Provide the (x, y) coordinate of the cell's center where the given text is located.  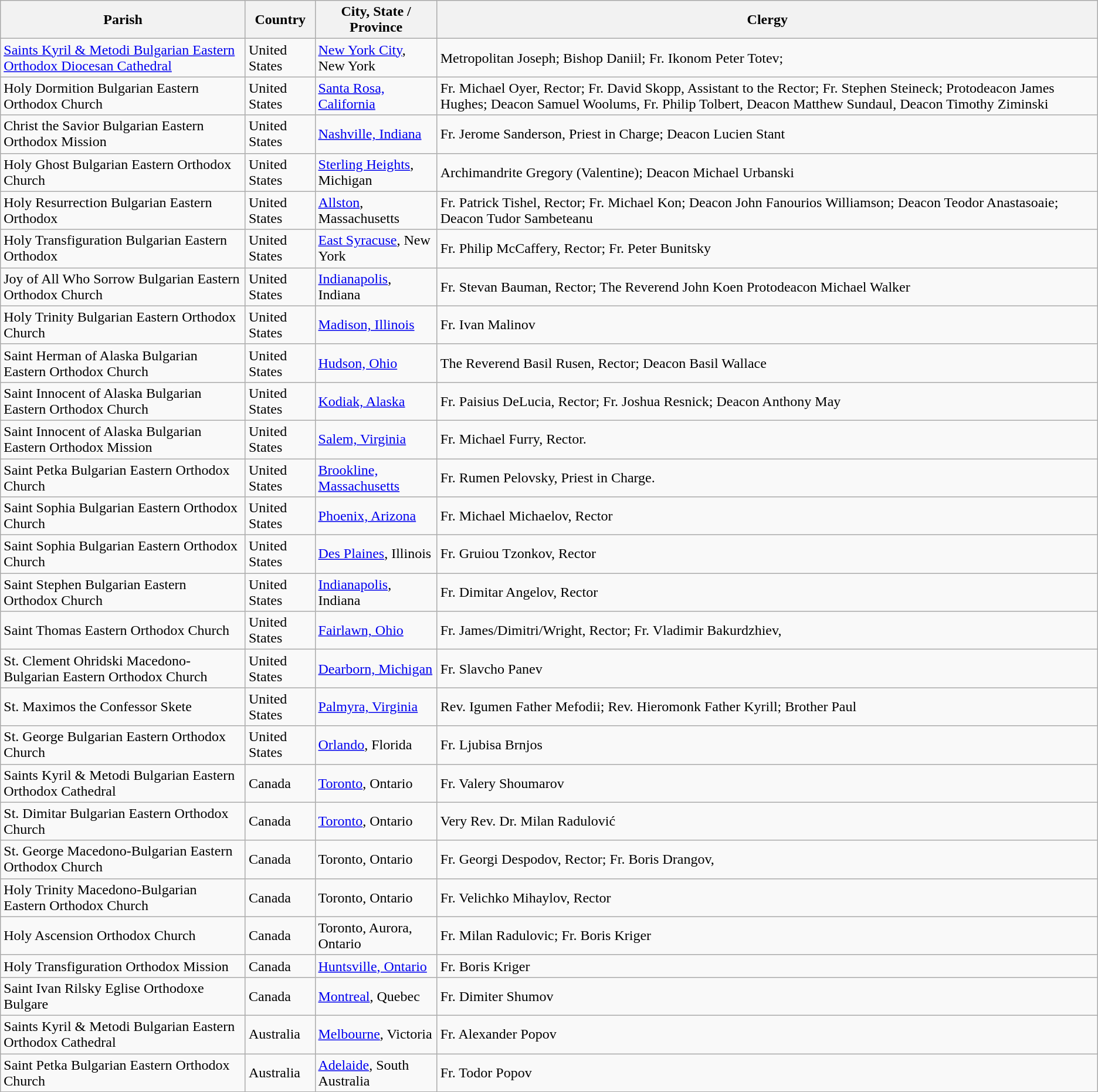
New York City, New York (376, 58)
Fr. Michael Michaelov, Rector (767, 516)
Fr. Stevan Bauman, Rector; The Reverend John Koen Protodeacon Michael Walker (767, 286)
Fr. James/Dimitri/Wright, Rector; Fr. Vladimir Bakurdzhiev, (767, 630)
Madison, Illinois (376, 325)
Joy of All Who Sorrow Bulgarian Eastern Orthodox Church (123, 286)
Rev. Igumen Father Mefodii; Rev. Hieromonk Father Kyrill; Brother Paul (767, 706)
Christ the Savior Bulgarian Eastern Orthodox Mission (123, 134)
Fr. Valery Shoumarov (767, 783)
Nashville, Indiana (376, 134)
Holy Ascension Orthodox Church (123, 935)
Fr. Jerome Sanderson, Priest in Charge; Deacon Lucien Stant (767, 134)
The Reverend Basil Rusen, Rector; Deacon Basil Wallace (767, 363)
Sterling Heights, Michigan (376, 173)
St. Maximos the Confessor Skete (123, 706)
Santa Rosa, California (376, 96)
Kodiak, Alaska (376, 401)
Fr. Michael Furry, Rector. (767, 439)
Saint Thomas Eastern Orthodox Church (123, 630)
Allston, Massachusetts (376, 210)
Saint Innocent of Alaska Bulgarian Eastern Orthodox Church (123, 401)
Fr. Velichko Mihaylov, Rector (767, 898)
Brookline, Massachusetts (376, 478)
Fr. Alexander Popov (767, 1034)
Dearborn, Michigan (376, 669)
Orlando, Florida (376, 745)
Fr. Dimitar Angelov, Rector (767, 593)
Fr. Ljubisa Brnjos (767, 745)
Holy Trinity Macedono-Bulgarian Eastern Orthodox Church (123, 898)
St. George Bulgarian Eastern Orthodox Church (123, 745)
Melbourne, Victoria (376, 1034)
Saints Kyril & Metodi Bulgarian Eastern Orthodox Diocesan Cathedral (123, 58)
Holy Transfiguration Orthodox Mission (123, 966)
Holy Ghost Bulgarian Eastern Orthodox Church (123, 173)
Des Plaines, Illinois (376, 554)
Salem, Virginia (376, 439)
Fr. Georgi Despodov, Rector; Fr. Boris Drangov, (767, 859)
Saint Innocent of Alaska Bulgarian Eastern Orthodox Mission (123, 439)
St. Clement Ohridski Macedono-Bulgarian Eastern Orthodox Church (123, 669)
Saint Stephen Bulgarian Eastern Orthodox Church (123, 593)
Country (280, 20)
St. George Macedono-Bulgarian Eastern Orthodox Church (123, 859)
Montreal, Quebec (376, 996)
Fr. Ivan Malinov (767, 325)
Adelaide, South Australia (376, 1073)
Saint Ivan Rilsky Eglise Orthodoxe Bulgare (123, 996)
Fr. Patrick Tishel, Rector; Fr. Michael Kon; Deacon John Fanourios Williamson; Deacon Teodor Anastasoaie; Deacon Tudor Sambeteanu (767, 210)
Saint Herman of Alaska Bulgarian Eastern Orthodox Church (123, 363)
Holy Trinity Bulgarian Eastern Orthodox Church (123, 325)
Holy Dormition Bulgarian Eastern Orthodox Church (123, 96)
Huntsville, Ontario (376, 966)
Parish (123, 20)
Fr. Paisius DeLucia, Rector; Fr. Joshua Resnick; Deacon Anthony May (767, 401)
Fr. Dimiter Shumov (767, 996)
Fr. Boris Kriger (767, 966)
Fr. Philip McCaffery, Rector; Fr. Peter Bunitsky (767, 249)
Hudson, Ohio (376, 363)
Fr. Slavcho Panev (767, 669)
Clergy (767, 20)
Fr. Rumen Pelovsky, Priest in Charge. (767, 478)
Metropolitan Joseph; Bishop Daniil; Fr. Ikonom Peter Totev; (767, 58)
Holy Transfiguration Bulgarian Eastern Orthodox (123, 249)
Holy Resurrection Bulgarian Eastern Orthodox (123, 210)
Palmyra, Virginia (376, 706)
Toronto, Aurora, Ontario (376, 935)
East Syracuse, New York (376, 249)
Fr. Milan Radulovic; Fr. Boris Kriger (767, 935)
Very Rev. Dr. Milan Radulović (767, 821)
Archimandrite Gregory (Valentine); Deacon Michael Urbanski (767, 173)
Fr. Gruiou Tzonkov, Rector (767, 554)
St. Dimitar Bulgarian Eastern Orthodox Church (123, 821)
Fr. Todor Popov (767, 1073)
City, State / Province (376, 20)
Fairlawn, Ohio (376, 630)
Phoenix, Arizona (376, 516)
